From the cell containing the given text, extract its center point as [x, y] coordinate. 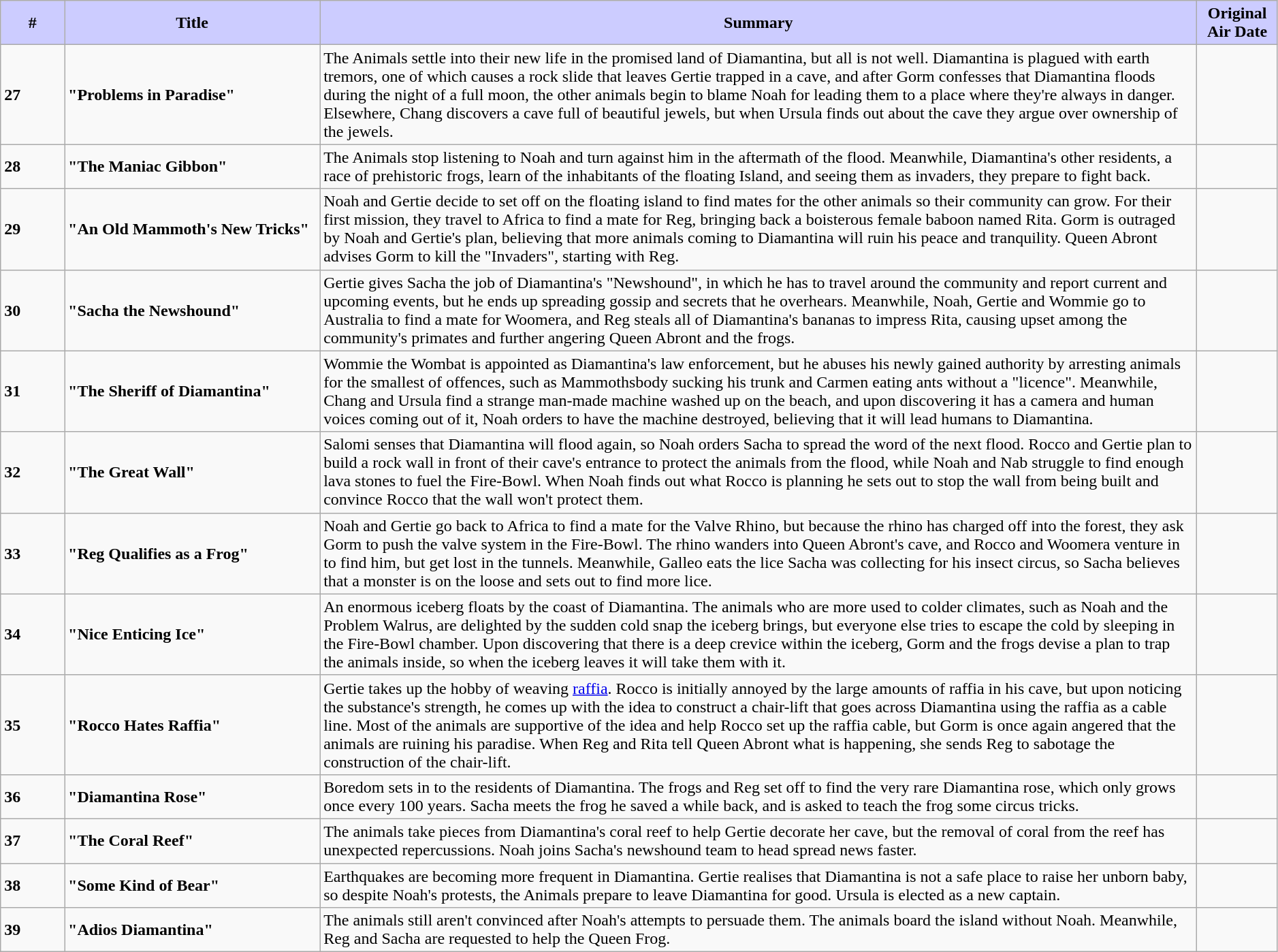
37 [33, 840]
"An Old Mammoth's New Tricks" [192, 229]
38 [33, 885]
"Some Kind of Bear" [192, 885]
Original Air Date [1237, 23]
Summary [758, 23]
Title [192, 23]
"Rocco Hates Raffia" [192, 725]
34 [33, 635]
"Adios Diamantina" [192, 930]
30 [33, 311]
35 [33, 725]
"Diamantina Rose" [192, 797]
39 [33, 930]
31 [33, 391]
"The Coral Reef" [192, 840]
"The Maniac Gibbon" [192, 166]
"The Sheriff of Diamantina" [192, 391]
"Sacha the Newshound" [192, 311]
33 [33, 553]
29 [33, 229]
"Problems in Paradise" [192, 95]
28 [33, 166]
27 [33, 95]
36 [33, 797]
# [33, 23]
"Nice Enticing Ice" [192, 635]
32 [33, 473]
"Reg Qualifies as a Frog" [192, 553]
"The Great Wall" [192, 473]
